Capture the cell that displays the provided text and extract its (X, Y) central coordinate. 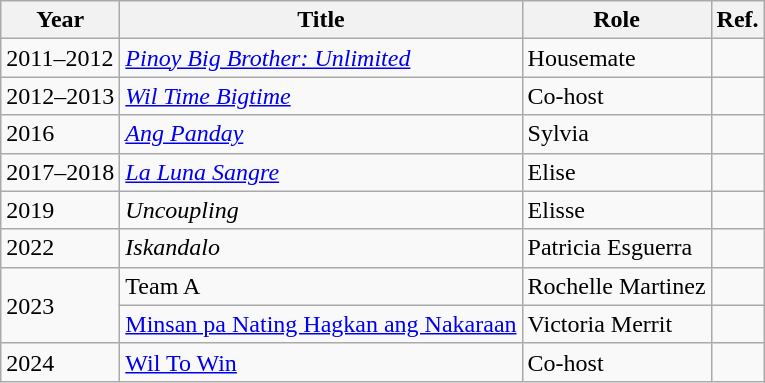
La Luna Sangre (321, 172)
2024 (60, 362)
Wil To Win (321, 362)
Title (321, 20)
2012–2013 (60, 96)
Uncoupling (321, 210)
Elisse (616, 210)
Ang Panday (321, 134)
2022 (60, 248)
Ref. (738, 20)
2011–2012 (60, 58)
2016 (60, 134)
Year (60, 20)
Pinoy Big Brother: Unlimited (321, 58)
2023 (60, 305)
Elise (616, 172)
Minsan pa Nating Hagkan ang Nakaraan (321, 324)
Sylvia (616, 134)
2017–2018 (60, 172)
Housemate (616, 58)
2019 (60, 210)
Rochelle Martinez (616, 286)
Team A (321, 286)
Victoria Merrit (616, 324)
Patricia Esguerra (616, 248)
Wil Time Bigtime (321, 96)
Role (616, 20)
Iskandalo (321, 248)
